Scan for the cell matching the given text and deliver its [x, y] coordinate at center. 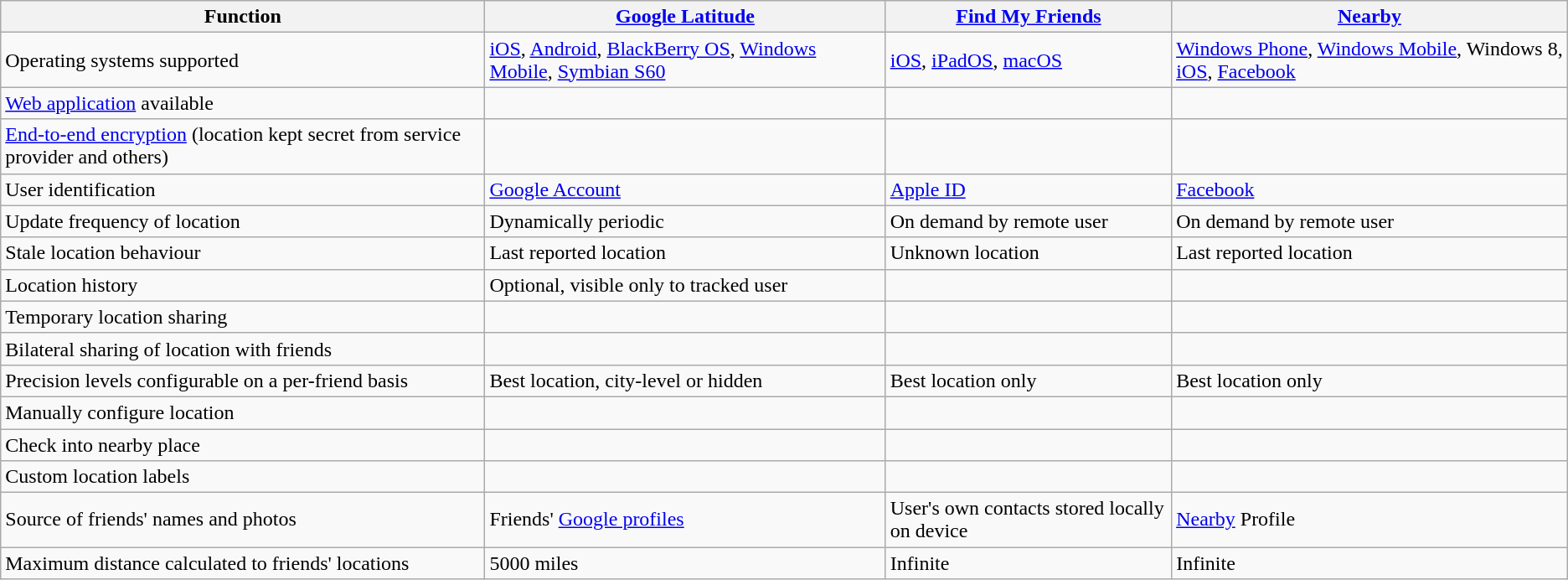
Windows Phone, Windows Mobile, Windows 8, iOS, Facebook [1370, 60]
Location history [243, 285]
Nearby Profile [1370, 520]
Best location, city-level or hidden [685, 381]
iOS, iPadOS, macOS [1029, 60]
End-to-end encryption (location kept secret from service provider and others) [243, 146]
Function [243, 17]
Update frequency of location [243, 221]
Maximum distance calculated to friends' locations [243, 563]
Google Latitude [685, 17]
Operating systems supported [243, 60]
iOS, Android, BlackBerry OS, Windows Mobile, Symbian S60 [685, 60]
User's own contacts stored locally on device [1029, 520]
Unknown location [1029, 253]
Check into nearby place [243, 445]
Custom location labels [243, 477]
Facebook [1370, 189]
Dynamically periodic [685, 221]
Source of friends' names and photos [243, 520]
Nearby [1370, 17]
Find My Friends [1029, 17]
5000 miles [685, 563]
Temporary location sharing [243, 317]
Stale location behaviour [243, 253]
Google Account [685, 189]
Manually configure location [243, 412]
Bilateral sharing of location with friends [243, 349]
User identification [243, 189]
Optional, visible only to tracked user [685, 285]
Web application available [243, 103]
Precision levels configurable on a per-friend basis [243, 381]
Apple ID [1029, 189]
Friends' Google profiles [685, 520]
